Scan for the cell matching the given text and deliver its (x, y) coordinate at center. 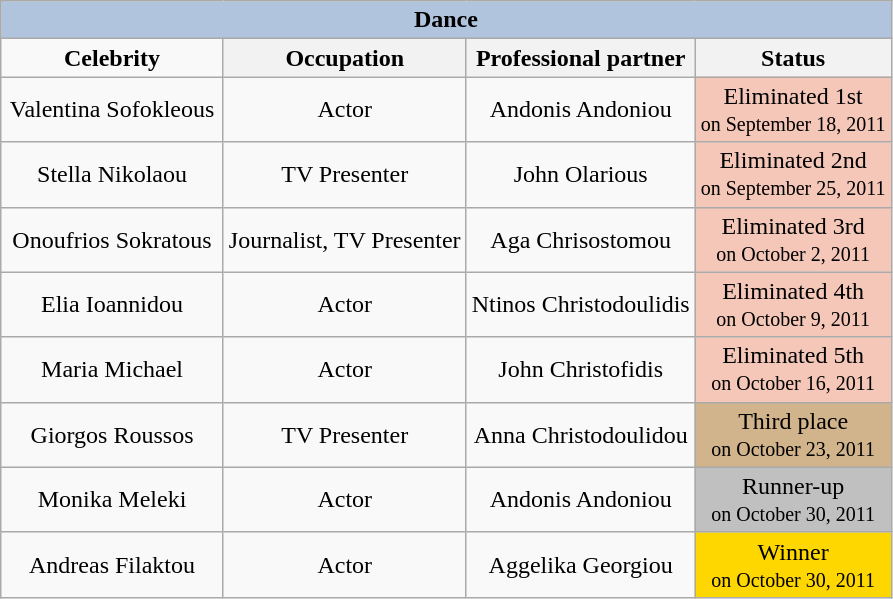
Eliminated 3rdon October 2, 2011 (793, 240)
Monika Meleki (112, 500)
Stella Nikolaou (112, 174)
Professional partner (580, 58)
Celebrity (112, 58)
Eliminated 4thon October 9, 2011 (793, 304)
Winneron October 30, 2011 (793, 564)
Andreas Filaktou (112, 564)
Occupation (344, 58)
Onoufrios Sokratous (112, 240)
Dance (446, 20)
Giorgos Roussos (112, 434)
Eliminated 2ndon September 25, 2011 (793, 174)
Runner-upon October 30, 2011 (793, 500)
Eliminated 1ston September 18, 2011 (793, 110)
Maria Michael (112, 370)
Eliminated 5thon October 16, 2011 (793, 370)
Aga Chrisostomou (580, 240)
Status (793, 58)
John Olarious (580, 174)
Elia Ioannidou (112, 304)
Valentina Sofokleous (112, 110)
John Christofidis (580, 370)
Journalist, TV Presenter (344, 240)
Third placeon October 23, 2011 (793, 434)
Aggelika Georgiou (580, 564)
Anna Christodoulidou (580, 434)
Ntinos Christodoulidis (580, 304)
